Return the [x, y] coordinate for the center point of the cell that contains the specified text.  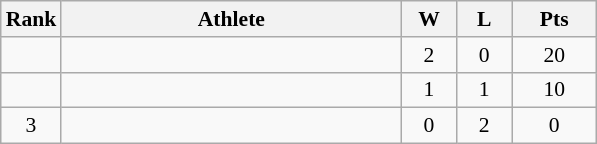
W [428, 19]
10 [554, 90]
20 [554, 55]
Pts [554, 19]
3 [32, 126]
L [484, 19]
Athlete [231, 19]
Rank [32, 19]
